Return [X, Y] of the center of cell containing provided text 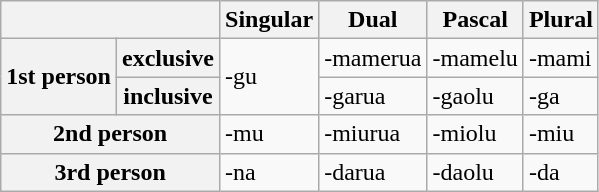
-gu [270, 77]
-gaolu [475, 96]
-mu [270, 134]
Dual [373, 20]
inclusive [168, 96]
exclusive [168, 58]
-mamelu [475, 58]
Pascal [475, 20]
Plural [560, 20]
Singular [270, 20]
-garua [373, 96]
-da [560, 172]
2nd person [110, 134]
-miurua [373, 134]
-daolu [475, 172]
-miolu [475, 134]
-mamerua [373, 58]
3rd person [110, 172]
-mami [560, 58]
-darua [373, 172]
1st person [59, 77]
-miu [560, 134]
-na [270, 172]
-ga [560, 96]
